Provide the (X, Y) coordinate of the cell's center where the given text is located.  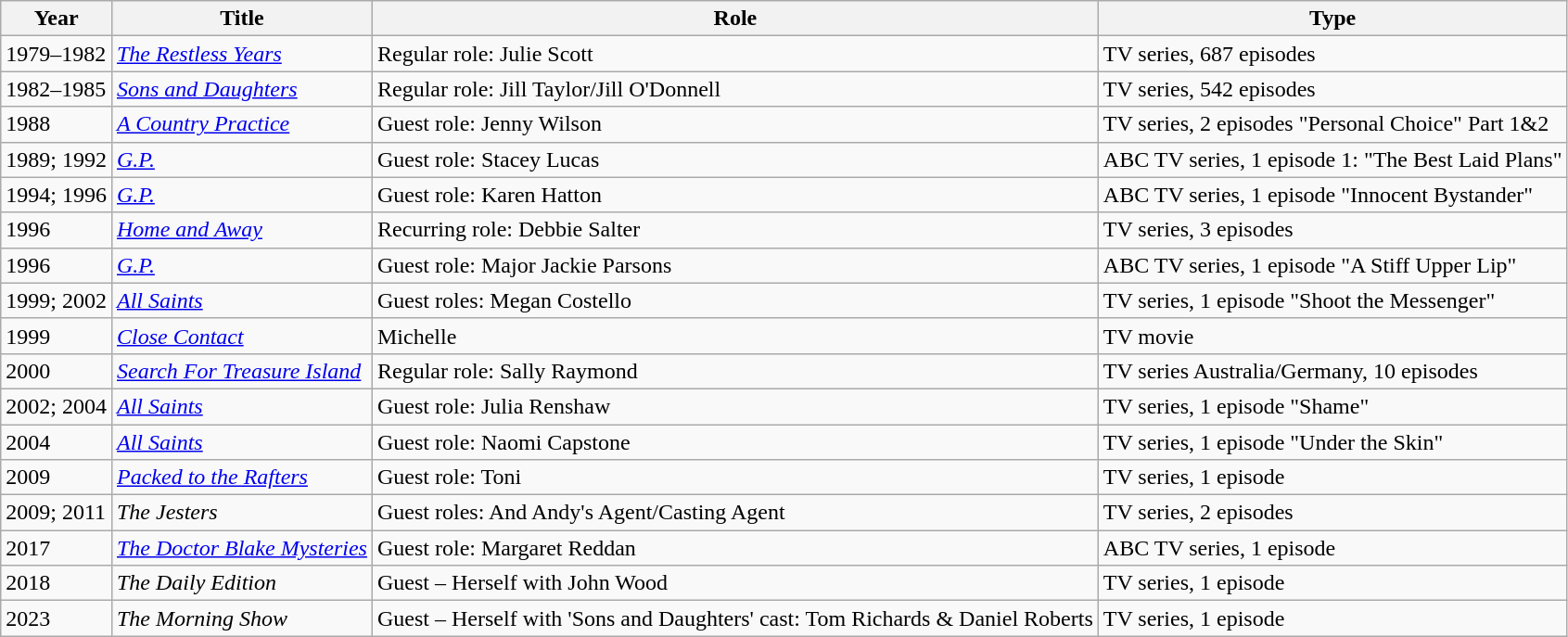
ABC TV series, 1 episode (1332, 548)
2002; 2004 (57, 406)
Guest roles: Megan Costello (734, 300)
1999 (57, 336)
ABC TV series, 1 episode "A Stiff Upper Lip" (1332, 265)
Type (1332, 19)
Guest – Herself with John Wood (734, 583)
Regular role: Sally Raymond (734, 371)
1982–1985 (57, 89)
Home and Away (241, 230)
TV series, 542 episodes (1332, 89)
Guest role: Stacey Lucas (734, 159)
1999; 2002 (57, 300)
Close Contact (241, 336)
TV series, 1 episode "Shoot the Messenger" (1332, 300)
The Daily Edition (241, 583)
Guest – Herself with 'Sons and Daughters' cast: Tom Richards & Daniel Roberts (734, 618)
Title (241, 19)
TV series, 3 episodes (1332, 230)
TV series, 1 episode "Under the Skin" (1332, 442)
Packed to the Rafters (241, 478)
TV series Australia/Germany, 10 episodes (1332, 371)
TV series, 2 episodes "Personal Choice" Part 1&2 (1332, 124)
Michelle (734, 336)
Guest role: Major Jackie Parsons (734, 265)
Sons and Daughters (241, 89)
Regular role: Jill Taylor/Jill O'Donnell (734, 89)
TV series, 2 episodes (1332, 513)
A Country Practice (241, 124)
1979–1982 (57, 54)
TV movie (1332, 336)
Guest roles: And Andy's Agent/Casting Agent (734, 513)
2018 (57, 583)
Role (734, 19)
2004 (57, 442)
The Doctor Blake Mysteries (241, 548)
Search For Treasure Island (241, 371)
1994; 1996 (57, 195)
Guest role: Toni (734, 478)
TV series, 687 episodes (1332, 54)
Guest role: Julia Renshaw (734, 406)
1988 (57, 124)
Guest role: Margaret Reddan (734, 548)
The Jesters (241, 513)
Recurring role: Debbie Salter (734, 230)
The Restless Years (241, 54)
2000 (57, 371)
The Morning Show (241, 618)
Guest role: Naomi Capstone (734, 442)
1989; 1992 (57, 159)
2009; 2011 (57, 513)
2017 (57, 548)
Regular role: Julie Scott (734, 54)
Year (57, 19)
TV series, 1 episode "Shame" (1332, 406)
Guest role: Jenny Wilson (734, 124)
2023 (57, 618)
ABC TV series, 1 episode "Innocent Bystander" (1332, 195)
2009 (57, 478)
Guest role: Karen Hatton (734, 195)
ABC TV series, 1 episode 1: "The Best Laid Plans" (1332, 159)
